Detect which cell encompasses the target text, then output its (X, Y) center coordinate. 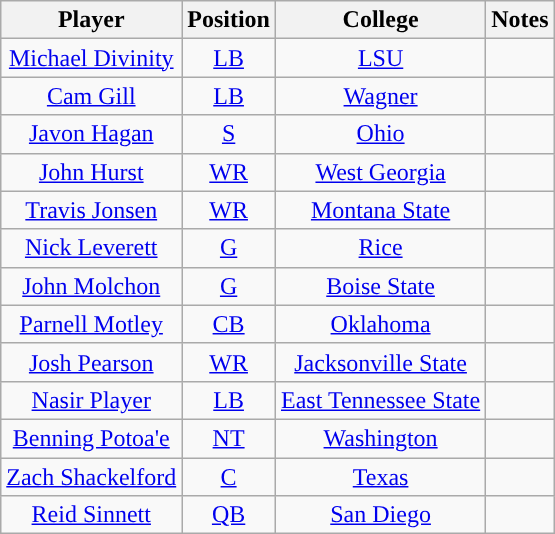
Boise State (380, 286)
Nick Leverett (92, 248)
Wagner (380, 96)
John Molchon (92, 286)
Texas (380, 477)
Javon Hagan (92, 134)
Rice (380, 248)
Jacksonville State (380, 362)
Cam Gill (92, 96)
Josh Pearson (92, 362)
S (229, 134)
Benning Potoa'e (92, 438)
Oklahoma (380, 324)
NT (229, 438)
C (229, 477)
Montana State (380, 210)
East Tennessee State (380, 400)
LSU (380, 58)
Position (229, 20)
CB (229, 324)
College (380, 20)
Parnell Motley (92, 324)
Travis Jonsen (92, 210)
San Diego (380, 515)
Player (92, 20)
Reid Sinnett (92, 515)
Nasir Player (92, 400)
Washington (380, 438)
Notes (520, 20)
Michael Divinity (92, 58)
John Hurst (92, 172)
West Georgia (380, 172)
Ohio (380, 134)
Zach Shackelford (92, 477)
QB (229, 515)
